Detect which cell encompasses the target text, then output its [x, y] center coordinate. 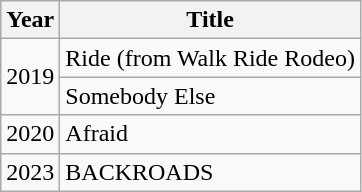
Afraid [210, 134]
Title [210, 20]
Year [30, 20]
Somebody Else [210, 96]
2023 [30, 172]
2020 [30, 134]
2019 [30, 77]
Ride (from Walk Ride Rodeo) [210, 58]
BACKROADS [210, 172]
